Identify which cell holds the provided text, then report its [X, Y] central coordinate. 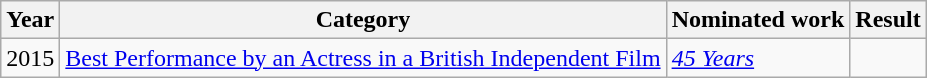
Best Performance by an Actress in a British Independent Film [363, 58]
2015 [30, 58]
Result [888, 20]
Nominated work [758, 20]
Category [363, 20]
Year [30, 20]
45 Years [758, 58]
